Extract the [X, Y] coordinate from the center of the cell holding the provided text.  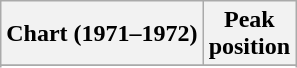
Chart (1971–1972) [102, 34]
Peakposition [249, 34]
